For the text-containing cell, return its midpoint in (X, Y) coordinate format. 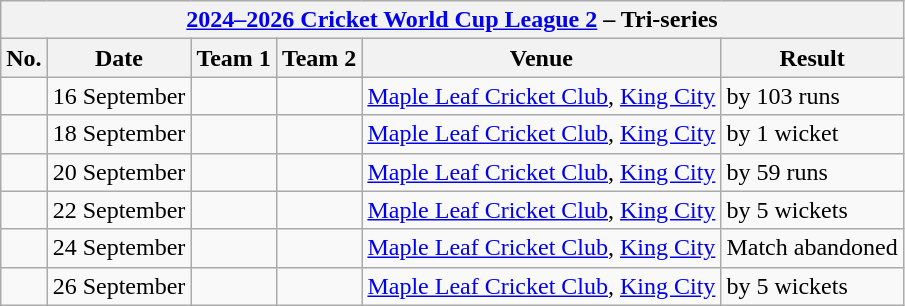
No. (24, 58)
20 September (119, 172)
by 103 runs (812, 96)
by 59 runs (812, 172)
Team 1 (234, 58)
24 September (119, 248)
26 September (119, 286)
18 September (119, 134)
by 1 wicket (812, 134)
Venue (542, 58)
Team 2 (319, 58)
2024–2026 Cricket World Cup League 2 – Tri-series (452, 20)
22 September (119, 210)
16 September (119, 96)
Result (812, 58)
Match abandoned (812, 248)
Date (119, 58)
